Search for the cell housing the specified text and yield its (x, y) center coordinate. 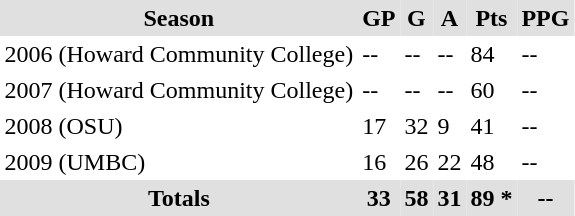
26 (416, 162)
60 (492, 90)
41 (492, 126)
89 * (492, 198)
16 (379, 162)
33 (379, 198)
32 (416, 126)
2007 (Howard Community College) (179, 90)
31 (450, 198)
84 (492, 54)
2008 (OSU) (179, 126)
Pts (492, 18)
48 (492, 162)
2006 (Howard Community College) (179, 54)
A (450, 18)
22 (450, 162)
Totals (179, 198)
G (416, 18)
17 (379, 126)
58 (416, 198)
9 (450, 126)
PPG (546, 18)
GP (379, 18)
2009 (UMBC) (179, 162)
Season (179, 18)
